Provide the (x, y) coordinate of the cell's center where the given text is located.  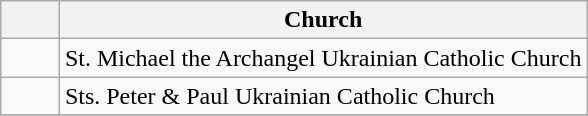
Church (323, 20)
St. Michael the Archangel Ukrainian Catholic Church (323, 58)
Sts. Peter & Paul Ukrainian Catholic Church (323, 96)
